Capture the cell that displays the provided text and extract its (x, y) central coordinate. 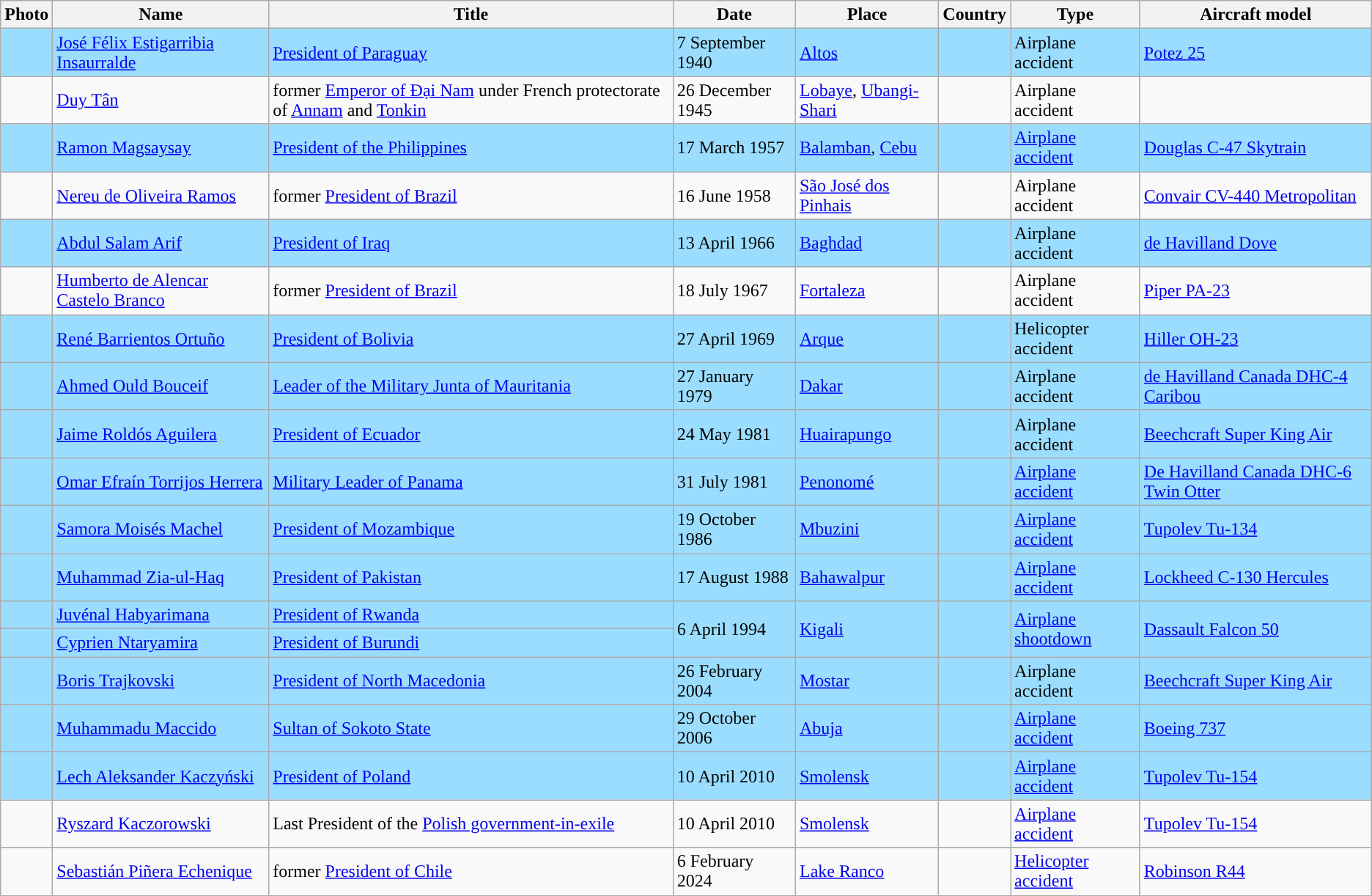
René Barrientos Ortuño (161, 339)
Convair CV-440 Metropolitan (1255, 195)
Airplane shootdown (1076, 629)
31 July 1981 (734, 481)
Tupolev Tu-134 (1255, 529)
President of Rwanda (471, 615)
Dakar (866, 386)
Duy Tân (161, 100)
Last President of the Polish government-in-exile (471, 824)
Huairapungo (866, 434)
President of Bolivia (471, 339)
Abdul Salam Arif (161, 243)
Arque (866, 339)
Muhammad Zia-ul-Haq (161, 576)
Lech Aleksander Kaczyński (161, 776)
President of Mozambique (471, 529)
27 April 1969 (734, 339)
President of Iraq (471, 243)
President of Burundi (471, 643)
Robinson R44 (1255, 871)
Dassault Falcon 50 (1255, 629)
Lobaye, Ubangi-Shari (866, 100)
6 February 2024 (734, 871)
Ryszard Kaczorowski (161, 824)
former President of Chile (471, 871)
7 September 1940 (734, 53)
Sebastián Piñera Echenique (161, 871)
President of the Philippines (471, 148)
Photo (26, 15)
Abuja (866, 729)
Boris Trajkovski (161, 680)
Ramon Magsaysay (161, 148)
de Havilland Canada DHC-4 Caribou (1255, 386)
Fortaleza (866, 290)
Mbuzini (866, 529)
President of Pakistan (471, 576)
17 August 1988 (734, 576)
Kigali (866, 629)
Samora Moisés Machel (161, 529)
Hiller OH-23 (1255, 339)
26 February 2004 (734, 680)
Place (866, 15)
Balamban, Cebu (866, 148)
Humberto de Alencar Castelo Branco (161, 290)
Aircraft model (1255, 15)
Leader of the Military Junta of Mauritania (471, 386)
18 July 1967 (734, 290)
19 October 1986 (734, 529)
Ahmed Ould Bouceif (161, 386)
President of North Macedonia (471, 680)
6 April 1994 (734, 629)
13 April 1966 (734, 243)
Title (471, 15)
17 March 1957 (734, 148)
Douglas C-47 Skytrain (1255, 148)
de Havilland Dove (1255, 243)
27 January 1979 (734, 386)
Sultan of Sokoto State (471, 729)
Juvénal Habyarimana (161, 615)
José Félix Estigarribia Insaurralde (161, 53)
29 October 2006 (734, 729)
Name (161, 15)
26 December 1945 (734, 100)
Baghdad (866, 243)
24 May 1981 (734, 434)
Nereu de Oliveira Ramos (161, 195)
President of Ecuador (471, 434)
Bahawalpur (866, 576)
Cyprien Ntaryamira (161, 643)
Piper PA-23 (1255, 290)
Military Leader of Panama (471, 481)
Muhammadu Maccido (161, 729)
Lake Ranco (866, 871)
De Havilland Canada DHC-6 Twin Otter (1255, 481)
Date (734, 15)
Potez 25 (1255, 53)
Mostar (866, 680)
Boeing 737 (1255, 729)
Omar Efraín Torrijos Herrera (161, 481)
Jaime Roldós Aguilera (161, 434)
Country (975, 15)
Altos (866, 53)
Type (1076, 15)
Penonomé (866, 481)
President of Paraguay (471, 53)
16 June 1958 (734, 195)
São José dos Pinhais (866, 195)
Lockheed C-130 Hercules (1255, 576)
former Emperor of Đại Nam under French protectorate of Annam and Tonkin (471, 100)
President of Poland (471, 776)
